Extract the [x, y] coordinate from the center of the cell holding the provided text.  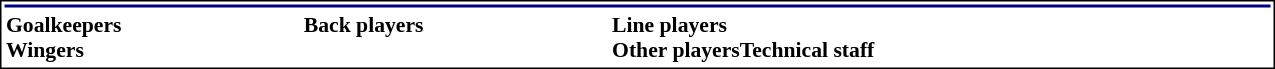
Back players [454, 37]
Line playersOther playersTechnical staff [941, 37]
GoalkeepersWingers [152, 37]
